Pinpoint the cell where the given text exists, returning its [x, y] midpoint coordinate. 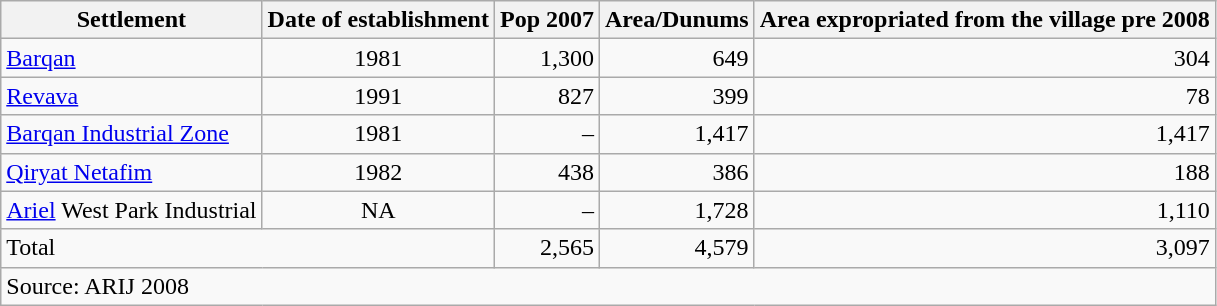
Source: ARIJ 2008 [608, 286]
Settlement [132, 20]
188 [984, 172]
1,300 [546, 58]
Area expropriated from the village pre 2008 [984, 20]
Revava [132, 96]
Barqan Industrial Zone [132, 134]
NA [378, 210]
399 [678, 96]
78 [984, 96]
Barqan [132, 58]
1,110 [984, 210]
438 [546, 172]
827 [546, 96]
3,097 [984, 248]
Date of establishment [378, 20]
Total [248, 248]
1991 [378, 96]
Pop 2007 [546, 20]
Qiryat Netafim [132, 172]
2,565 [546, 248]
4,579 [678, 248]
304 [984, 58]
1,728 [678, 210]
386 [678, 172]
Area/Dunums [678, 20]
1982 [378, 172]
Ariel West Park Industrial [132, 210]
649 [678, 58]
